Return [x, y] of the center of cell containing provided text 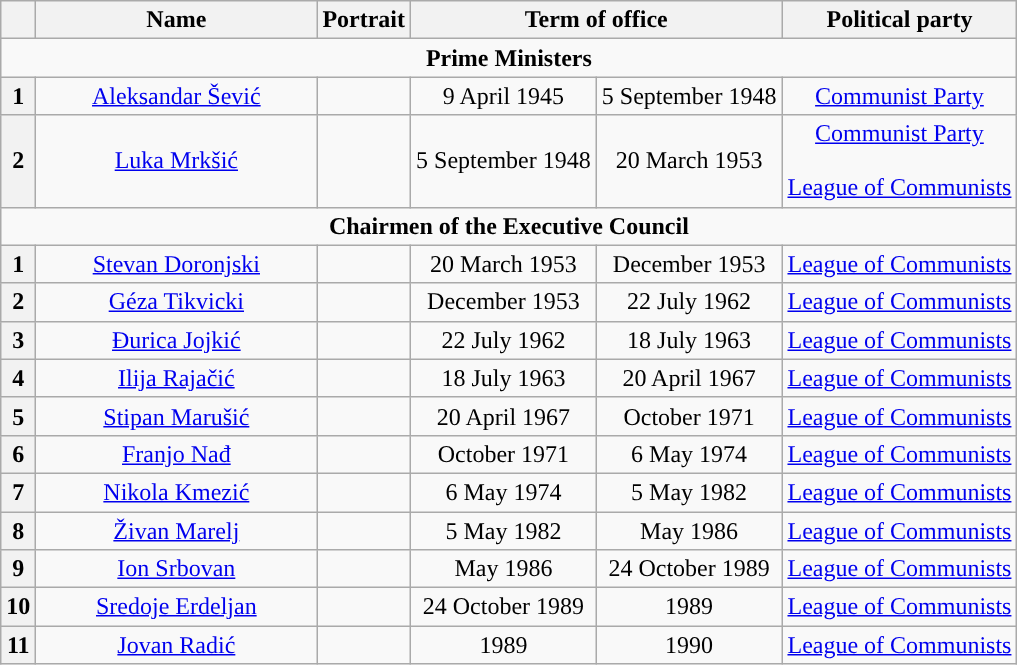
Sredoje Erdeljan [176, 607]
4 [18, 378]
11 [18, 645]
Stipan Marušić [176, 416]
Communist PartyLeague of Communists [900, 161]
Stevan Doronjski [176, 264]
Ilija Rajačić [176, 378]
Communist Party [900, 96]
Géza Tikvicki [176, 302]
Prime Ministers [509, 58]
9 April 1945 [504, 96]
6 [18, 454]
10 [18, 607]
Political party [900, 20]
Name [176, 20]
Nikola Kmezić [176, 492]
Term of office [596, 20]
5 [18, 416]
7 [18, 492]
Portrait [364, 20]
Franjo Nađ [176, 454]
Ion Srbovan [176, 569]
Aleksandar Šević [176, 96]
Živan Marelj [176, 531]
Jovan Radić [176, 645]
9 [18, 569]
8 [18, 531]
Luka Mrkšić [176, 161]
1990 [689, 645]
Chairmen of the Executive Council [509, 226]
3 [18, 340]
Đurica Jojkić [176, 340]
